Detect which cell encompasses the target text, then output its (X, Y) center coordinate. 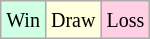
Win (24, 20)
Draw (72, 20)
Loss (126, 20)
